Pinpoint the cell where the given text exists, returning its (X, Y) midpoint coordinate. 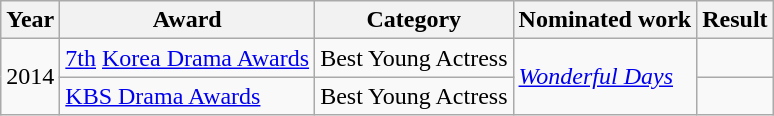
7th Korea Drama Awards (188, 58)
Year (30, 20)
Nominated work (605, 20)
2014 (30, 77)
Award (188, 20)
Result (735, 20)
Category (414, 20)
KBS Drama Awards (188, 96)
Wonderful Days (605, 77)
